Scan for the cell matching the given text and deliver its (X, Y) coordinate at center. 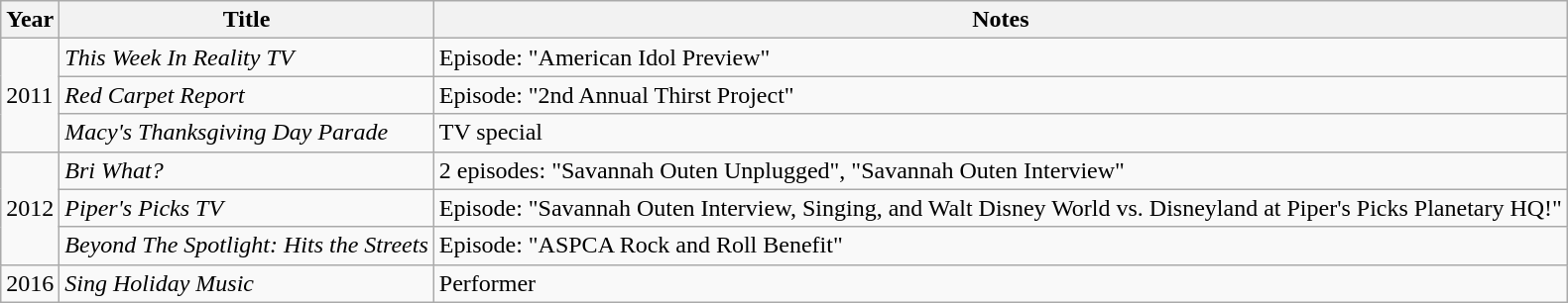
Sing Holiday Music (246, 283)
Title (246, 20)
Notes (1000, 20)
Year (30, 20)
Episode: "American Idol Preview" (1000, 57)
Episode: "2nd Annual Thirst Project" (1000, 95)
This Week In Reality TV (246, 57)
Macy's Thanksgiving Day Parade (246, 133)
Beyond The Spotlight: Hits the Streets (246, 246)
Bri What? (246, 170)
2 episodes: "Savannah Outen Unplugged", "Savannah Outen Interview" (1000, 170)
Performer (1000, 283)
2011 (30, 95)
Episode: "Savannah Outen Interview, Singing, and Walt Disney World vs. Disneyland at Piper's Picks Planetary HQ!" (1000, 208)
2016 (30, 283)
Piper's Picks TV (246, 208)
TV special (1000, 133)
Red Carpet Report (246, 95)
Episode: "ASPCA Rock and Roll Benefit" (1000, 246)
2012 (30, 208)
